Return [X, Y] of the center of cell containing provided text 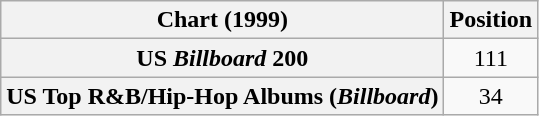
Position [491, 20]
34 [491, 96]
US Top R&B/Hip-Hop Albums (Billboard) [222, 96]
Chart (1999) [222, 20]
111 [491, 58]
US Billboard 200 [222, 58]
